Find where the given text appears and provide that cell's center as [X, Y] coordinate. 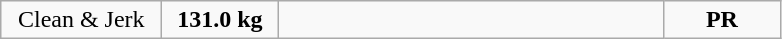
PR [722, 20]
131.0 kg [220, 20]
Clean & Jerk [82, 20]
